Pinpoint the cell where the given text exists, returning its (x, y) midpoint coordinate. 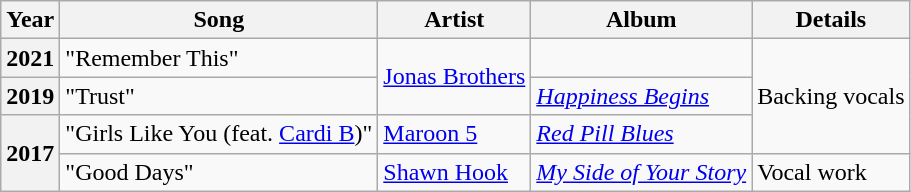
Vocal work (831, 172)
2021 (30, 58)
Details (831, 20)
Artist (454, 20)
Shawn Hook (454, 172)
"Girls Like You (feat. Cardi B)" (219, 134)
2019 (30, 96)
Happiness Begins (642, 96)
Year (30, 20)
Backing vocals (831, 96)
"Trust" (219, 96)
2017 (30, 153)
Red Pill Blues (642, 134)
Maroon 5 (454, 134)
Song (219, 20)
"Good Days" (219, 172)
My Side of Your Story (642, 172)
Album (642, 20)
Jonas Brothers (454, 77)
"Remember This" (219, 58)
